Return the [x, y] coordinate for the center point of the cell that contains the specified text.  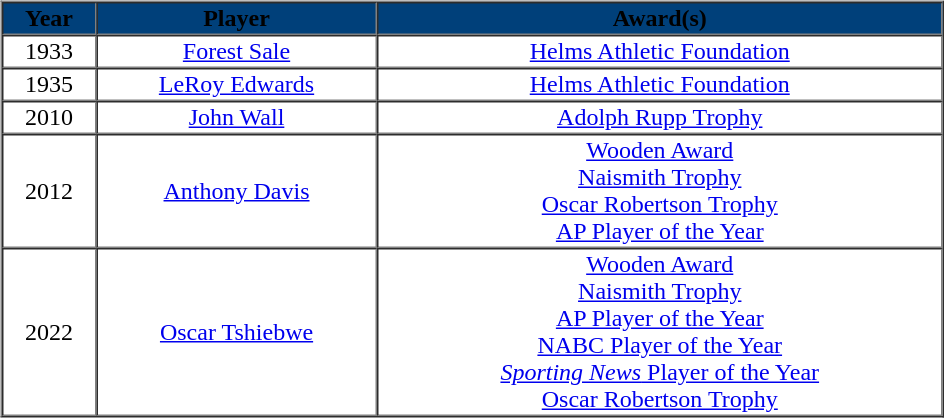
2012 [49, 191]
Forest Sale [236, 52]
Wooden AwardNaismith TrophyOscar Robertson TrophyAP Player of the Year [660, 191]
John Wall [236, 118]
LeRoy Edwards [236, 84]
Anthony Davis [236, 191]
Award(s) [660, 18]
Player [236, 18]
Adolph Rupp Trophy [660, 118]
1933 [49, 52]
Wooden AwardNaismith TrophyAP Player of the YearNABC Player of the YearSporting News Player of the YearOscar Robertson Trophy [660, 332]
2022 [49, 332]
Year [49, 18]
1935 [49, 84]
Oscar Tshiebwe [236, 332]
2010 [49, 118]
